Scan for the cell matching the given text and deliver its [x, y] coordinate at center. 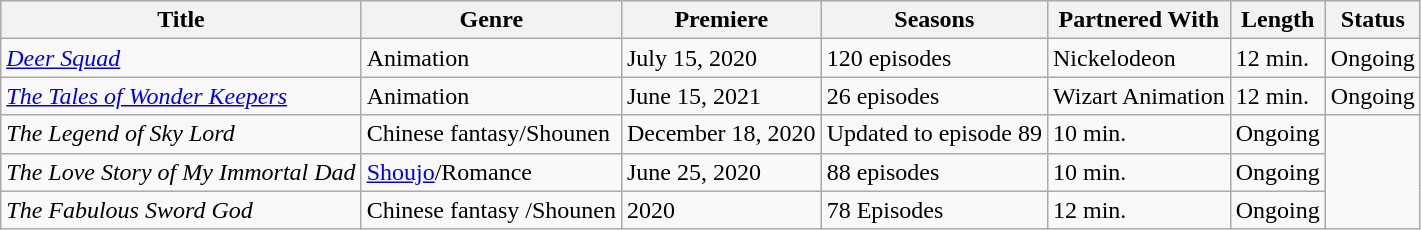
Title [181, 20]
Wizart Animation [1138, 96]
Chinese fantasy/Shounen [491, 134]
The Legend of Sky Lord [181, 134]
Chinese fantasy /Shounen [491, 210]
78 Episodes [934, 210]
June 15, 2021 [721, 96]
Updated to episode 89 [934, 134]
The Fabulous Sword God [181, 210]
Premiere [721, 20]
Status [1372, 20]
Length [1278, 20]
2020 [721, 210]
The Love Story of My Immortal Dad [181, 172]
88 episodes [934, 172]
120 episodes [934, 58]
The Tales of Wonder Keepers [181, 96]
26 episodes [934, 96]
July 15, 2020 [721, 58]
June 25, 2020 [721, 172]
Genre [491, 20]
Seasons [934, 20]
Deer Squad [181, 58]
Nickelodeon [1138, 58]
Partnered With [1138, 20]
Shoujo/Romance [491, 172]
December 18, 2020 [721, 134]
